Locate the cell with the specified text and output its [X, Y] center coordinate. 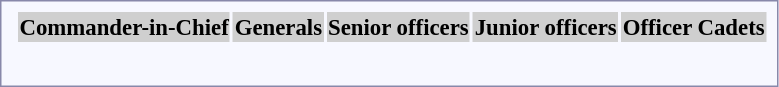
Generals [278, 27]
Commander-in-Chief [124, 27]
Senior officers [399, 27]
Officer Cadets [694, 27]
Junior officers [546, 27]
